Capture the cell that displays the provided text and extract its [x, y] central coordinate. 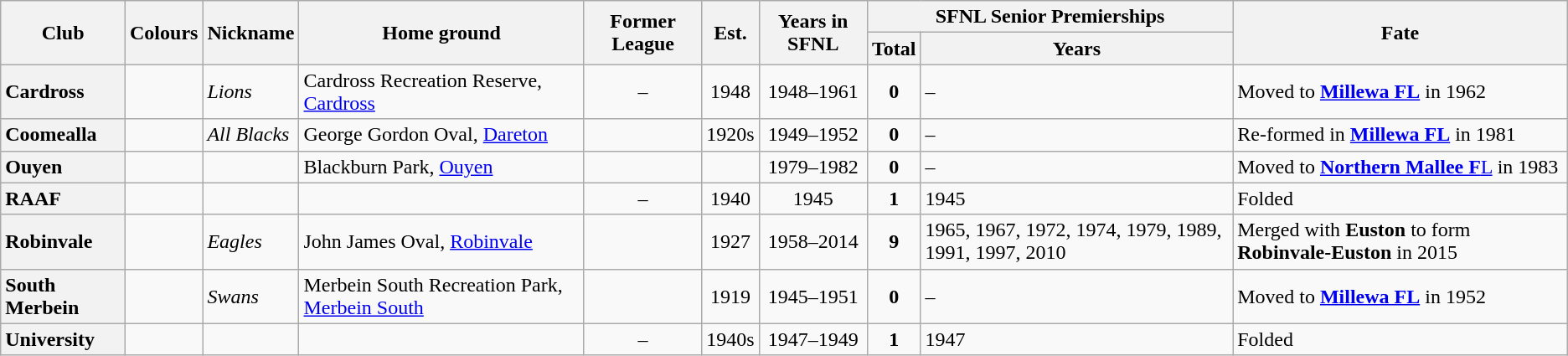
Eagles [251, 241]
Swans [251, 297]
South Merbein [64, 297]
1948 [730, 92]
SFNL Senior Premierships [1050, 17]
1920s [730, 135]
Cardross Recreation Reserve, Cardross [441, 92]
Club [64, 33]
1958–2014 [812, 241]
University [64, 339]
All Blacks [251, 135]
1940 [730, 199]
1949–1952 [812, 135]
Est. [730, 33]
1979–1982 [812, 167]
Cardross [64, 92]
Ouyen [64, 167]
Total [894, 49]
Robinvale [64, 241]
1927 [730, 241]
Fate [1400, 33]
Years in SFNL [812, 33]
Colours [164, 33]
George Gordon Oval, Dareton [441, 135]
Coomealla [64, 135]
1948–1961 [812, 92]
RAAF [64, 199]
Merged with Euston to form Robinvale-Euston in 2015 [1400, 241]
Moved to Millewa FL in 1952 [1400, 297]
Lions [251, 92]
1945–1951 [812, 297]
Blackburn Park, Ouyen [441, 167]
Merbein South Recreation Park, Merbein South [441, 297]
John James Oval, Robinvale [441, 241]
Home ground [441, 33]
1965, 1967, 1972, 1974, 1979, 1989, 1991, 1997, 2010 [1077, 241]
Former League [642, 33]
Years [1077, 49]
9 [894, 241]
Nickname [251, 33]
1947–1949 [812, 339]
1940s [730, 339]
Moved to Northern Mallee FL in 1983 [1400, 167]
Moved to Millewa FL in 1962 [1400, 92]
Re-formed in Millewa FL in 1981 [1400, 135]
1919 [730, 297]
1947 [1077, 339]
